Provide the [X, Y] coordinate of the cell's center where the given text is located.  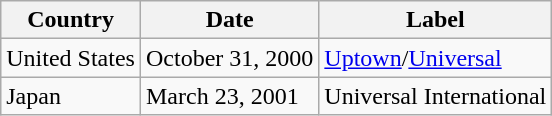
Universal International [436, 96]
Japan [71, 96]
October 31, 2000 [229, 58]
Label [436, 20]
Date [229, 20]
Country [71, 20]
March 23, 2001 [229, 96]
Uptown/Universal [436, 58]
United States [71, 58]
